Extract the [X, Y] coordinate from the center of the cell holding the provided text.  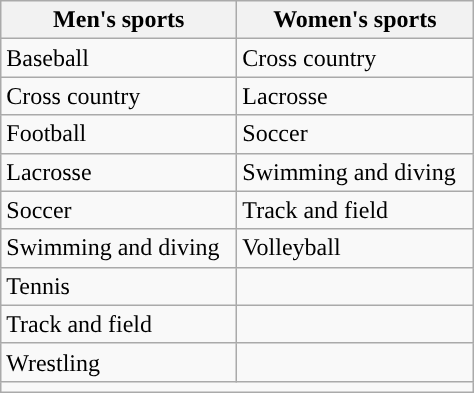
Men's sports [119, 20]
Baseball [119, 58]
Tennis [119, 286]
Women's sports [355, 20]
Wrestling [119, 362]
Volleyball [355, 248]
Football [119, 134]
